Return the (X, Y) coordinate for the center point of the cell that contains the specified text.  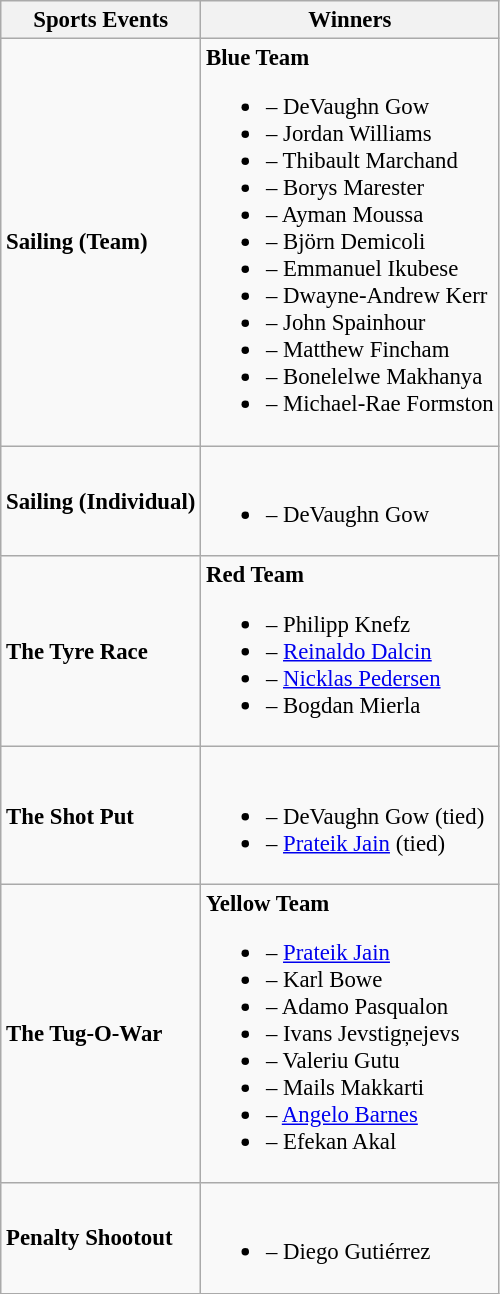
Sailing (Individual) (101, 501)
The Shot Put (101, 816)
– Diego Gutiérrez (350, 1238)
Sailing (Team) (101, 242)
– DeVaughn Gow (350, 501)
Winners (350, 20)
The Tug-O-War (101, 1034)
The Tyre Race (101, 652)
Penalty Shootout (101, 1238)
Sports Events (101, 20)
Red Team – Philipp Knefz – Reinaldo Dalcin – Nicklas Pedersen – Bogdan Mierla (350, 652)
– DeVaughn Gow (tied) – Prateik Jain (tied) (350, 816)
Yellow Team – Prateik Jain – Karl Bowe – Adamo Pasqualon – Ivans Jevstigņejevs – Valeriu Gutu – Mails Makkarti – Angelo Barnes – Efekan Akal (350, 1034)
